Detect which cell encompasses the target text, then output its (X, Y) center coordinate. 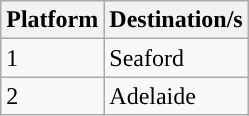
1 (52, 58)
2 (52, 96)
Destination/s (176, 20)
Adelaide (176, 96)
Seaford (176, 58)
Platform (52, 20)
